Find where the given text appears and provide that cell's center as [X, Y] coordinate. 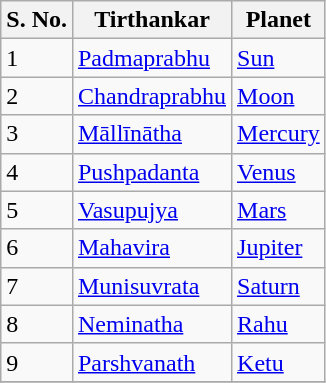
Mars [279, 210]
S. No. [37, 20]
Munisuvrata [152, 286]
7 [37, 286]
Sun [279, 58]
Chandraprabhu [152, 96]
3 [37, 134]
9 [37, 362]
Moon [279, 96]
5 [37, 210]
Vasupujya [152, 210]
Padmaprabhu [152, 58]
Tirthankar [152, 20]
Mahavira [152, 248]
Rahu [279, 324]
Māllīnātha [152, 134]
Saturn [279, 286]
1 [37, 58]
Jupiter [279, 248]
6 [37, 248]
Planet [279, 20]
Ketu [279, 362]
Venus [279, 172]
Neminatha [152, 324]
Mercury [279, 134]
8 [37, 324]
Parshvanath [152, 362]
Pushpadanta [152, 172]
2 [37, 96]
4 [37, 172]
